From the cell containing the given text, extract its center point as (X, Y) coordinate. 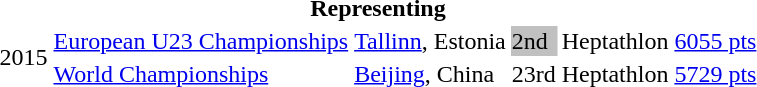
Tallinn, Estonia (430, 41)
Heptathlon (615, 41)
2nd (534, 41)
European U23 Championships (201, 41)
